Determine the (X, Y) coordinate at the center of the cell enclosing the given text.  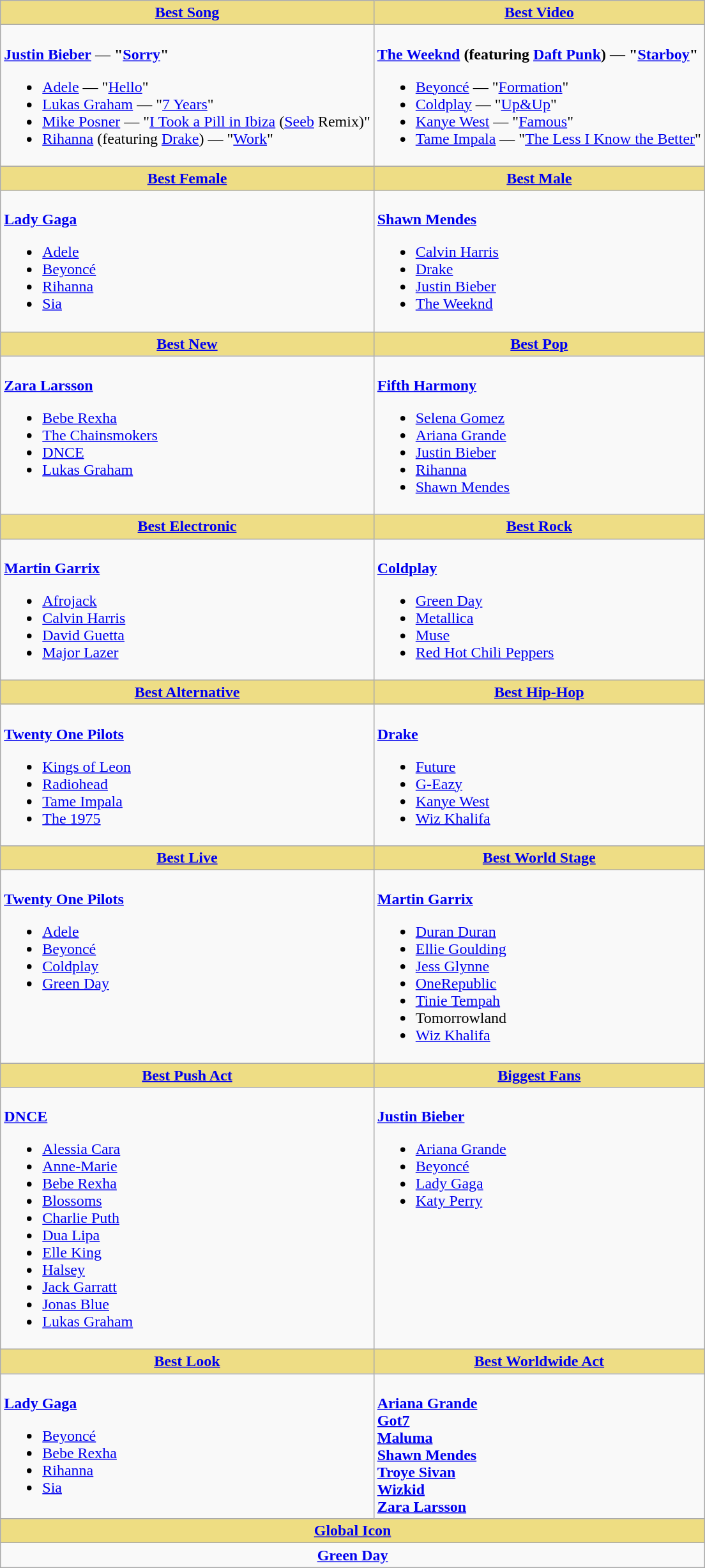
Justin BieberAriana GrandeBeyoncéLady GagaKaty Perry (539, 1218)
Lady GagaAdeleBeyoncéRihannaSia (187, 261)
Martin GarrixDuran DuranEllie GouldingJess GlynneOneRepublicTinie TempahTomorrowlandWiz Khalifa (539, 966)
Green Day (352, 1555)
Best World Stage (539, 857)
DNCEAlessia CaraAnne-MarieBebe RexhaBlossomsCharlie PuthDua LipaElle KingHalseyJack GarrattJonas BlueLukas Graham (187, 1218)
Best Worldwide Act (539, 1362)
Ariana Grande Got7 Maluma Shawn Mendes Troye Sivan Wizkid Zara Larsson (539, 1447)
Best New (187, 344)
Martin GarrixAfrojackCalvin HarrisDavid GuettaMajor Lazer (187, 610)
Best Live (187, 857)
DrakeFutureG-EazyKanye WestWiz Khalifa (539, 774)
Best Female (187, 178)
Zara LarssonBebe RexhaThe ChainsmokersDNCELukas Graham (187, 435)
Best Male (539, 178)
Best Electronic (187, 527)
Justin Bieber — "Sorry"Adele — "Hello"Lukas Graham — "7 Years"Mike Posner — "I Took a Pill in Ibiza (Seeb Remix)"Rihanna (featuring Drake) — "Work" (187, 96)
Best Look (187, 1362)
Shawn MendesCalvin HarrisDrakeJustin BieberThe Weeknd (539, 261)
Best Rock (539, 527)
ColdplayGreen DayMetallicaMuseRed Hot Chili Peppers (539, 610)
Best Hip-Hop (539, 692)
Best Alternative (187, 692)
Lady GagaBeyoncéBebe RexhaRihannaSia (187, 1447)
Twenty One PilotsAdeleBeyoncéColdplayGreen Day (187, 966)
Best Song (187, 13)
The Weeknd (featuring Daft Punk) — "Starboy"Beyoncé — "Formation"Coldplay — "Up&Up"Kanye West — "Famous"Tame Impala — "The Less I Know the Better" (539, 96)
Fifth HarmonySelena GomezAriana GrandeJustin BieberRihannaShawn Mendes (539, 435)
Global Icon (352, 1531)
Best Push Act (187, 1075)
Best Pop (539, 344)
Biggest Fans (539, 1075)
Best Video (539, 13)
Twenty One PilotsKings of LeonRadioheadTame ImpalaThe 1975 (187, 774)
